Provide the [X, Y] coordinate of the cell's center where the given text is located.  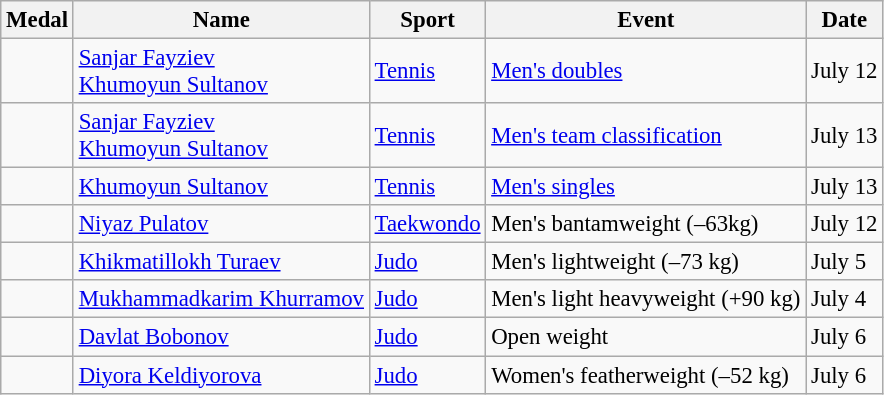
Davlat Bobonov [221, 337]
July 4 [844, 299]
July 5 [844, 262]
Event [646, 20]
Men's singles [646, 187]
Men's team classification [646, 136]
Mukhammadkarim Khurramov [221, 299]
Name [221, 20]
Men's light heavyweight (+90 kg) [646, 299]
Taekwondo [428, 224]
Khumoyun Sultanov [221, 187]
Sport [428, 20]
Women's featherweight (–52 kg) [646, 375]
Medal [38, 20]
Open weight [646, 337]
Men's lightweight (–73 kg) [646, 262]
Men's bantamweight (–63kg) [646, 224]
Diyora Keldiyorova [221, 375]
Date [844, 20]
Khikmatillokh Turaev [221, 262]
Men's doubles [646, 72]
Niyaz Pulatov [221, 224]
